From the cell containing the given text, extract its center point as [x, y] coordinate. 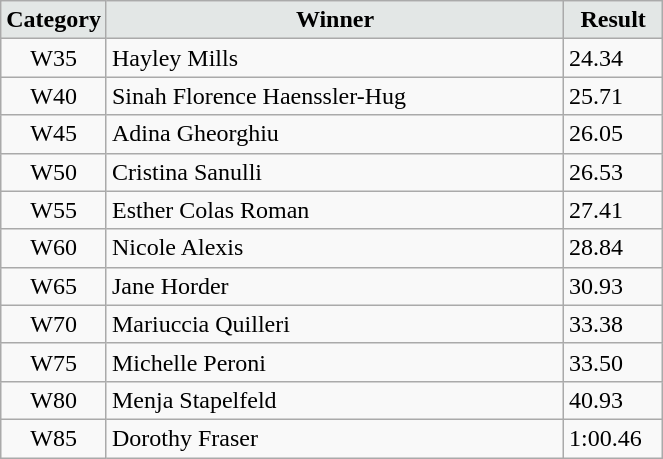
Esther Colas Roman [334, 210]
Result [614, 20]
Nicole Alexis [334, 248]
1:00.46 [614, 438]
Adina Gheorghiu [334, 134]
Sinah Florence Haenssler-Hug [334, 96]
W60 [54, 248]
Cristina Sanulli [334, 172]
W80 [54, 400]
W50 [54, 172]
W85 [54, 438]
Menja Stapelfeld [334, 400]
25.71 [614, 96]
33.38 [614, 324]
33.50 [614, 362]
Michelle Peroni [334, 362]
W35 [54, 58]
W45 [54, 134]
W75 [54, 362]
Category [54, 20]
40.93 [614, 400]
W40 [54, 96]
Dorothy Fraser [334, 438]
28.84 [614, 248]
W55 [54, 210]
30.93 [614, 286]
Jane Horder [334, 286]
W65 [54, 286]
Mariuccia Quilleri [334, 324]
26.53 [614, 172]
Hayley Mills [334, 58]
W70 [54, 324]
26.05 [614, 134]
Winner [334, 20]
24.34 [614, 58]
27.41 [614, 210]
